Detect which cell encompasses the target text, then output its (x, y) center coordinate. 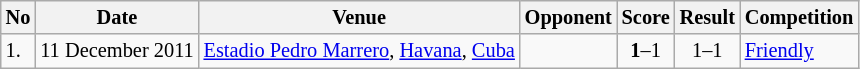
Date (116, 17)
Friendly (799, 51)
Opponent (568, 17)
Venue (360, 17)
Result (708, 17)
Estadio Pedro Marrero, Havana, Cuba (360, 51)
Competition (799, 17)
Score (646, 17)
11 December 2011 (116, 51)
No (18, 17)
1. (18, 51)
